Find where the given text appears and provide that cell's center as (x, y) coordinate. 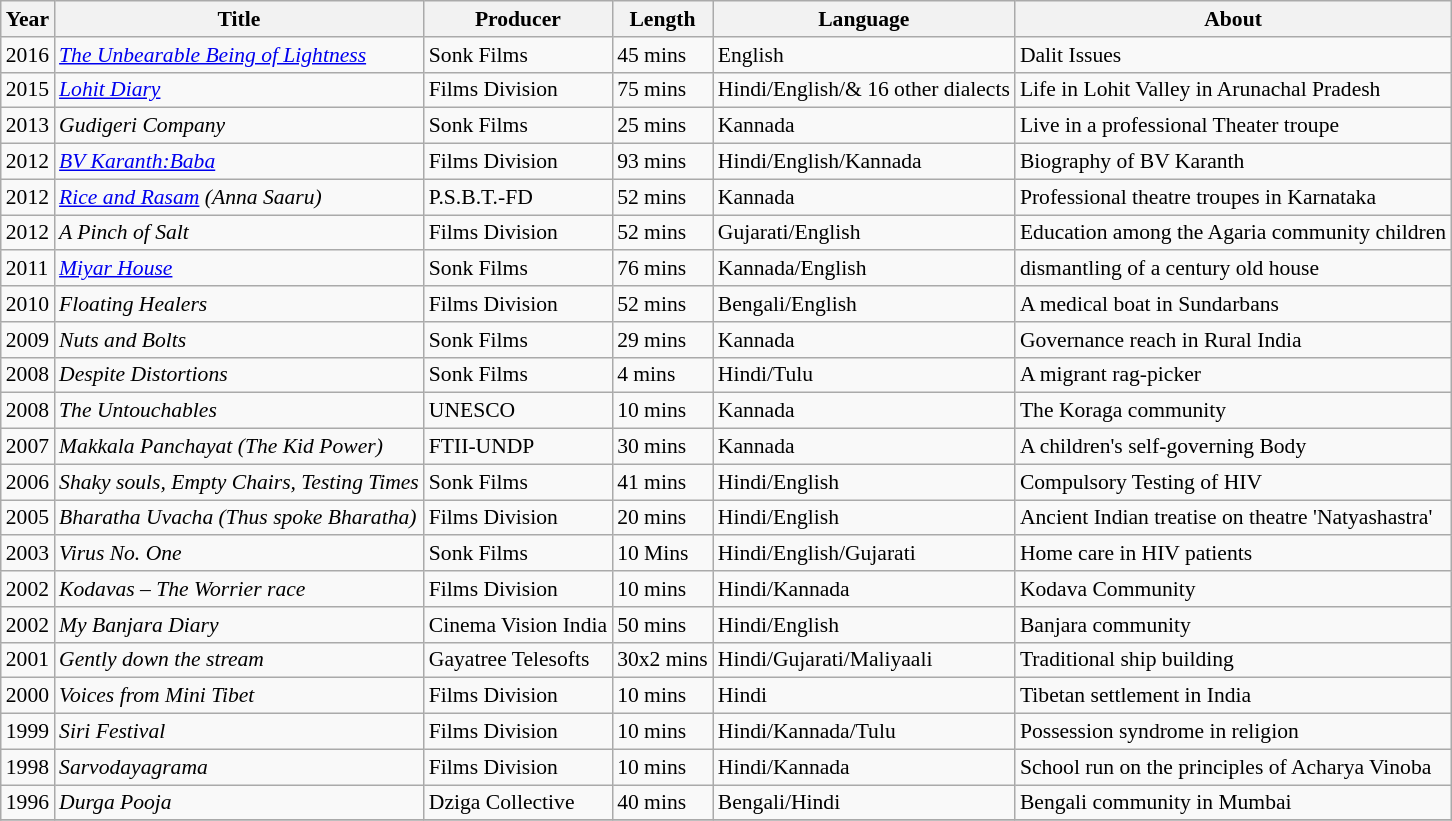
Tibetan settlement in India (1233, 696)
Despite Distortions (239, 375)
Compulsory Testing of HIV (1233, 482)
Bengali/Hindi (864, 803)
2005 (28, 518)
The Unbearable Being of Lightness (239, 55)
Hindi/English/Kannada (864, 162)
Banjara community (1233, 625)
Voices from Mini Tibet (239, 696)
P.S.B.T.-FD (518, 197)
45 mins (662, 55)
Rice and Rasam (Anna Saaru) (239, 197)
BV Karanth:Baba (239, 162)
A medical boat in Sundarbans (1233, 304)
Language (864, 19)
Hindi/Tulu (864, 375)
Gayatree Telesofts (518, 660)
Floating Healers (239, 304)
Nuts and Bolts (239, 340)
Education among the Agaria community children (1233, 233)
English (864, 55)
Professional theatre troupes in Karnataka (1233, 197)
School run on the principles of Acharya Vinoba (1233, 767)
1999 (28, 732)
1998 (28, 767)
Ancient Indian treatise on theatre 'Natyashastra' (1233, 518)
My Banjara Diary (239, 625)
Hindi/Gujarati/Maliyaali (864, 660)
Hindi/English/& 16 other dialects (864, 90)
Hindi/Kannada/Tulu (864, 732)
2003 (28, 554)
Sarvodayagrama (239, 767)
Durga Pooja (239, 803)
Gudigeri Company (239, 126)
2000 (28, 696)
Title (239, 19)
Life in Lohit Valley in Arunachal Pradesh (1233, 90)
Bengali/English (864, 304)
Makkala Panchayat (The Kid Power) (239, 447)
Cinema Vision India (518, 625)
2013 (28, 126)
1996 (28, 803)
Hindi/English/Gujarati (864, 554)
dismantling of a century old house (1233, 269)
Year (28, 19)
10 Mins (662, 554)
About (1233, 19)
30 mins (662, 447)
75 mins (662, 90)
Length (662, 19)
41 mins (662, 482)
Kodavas – The Worrier race (239, 589)
Possession syndrome in religion (1233, 732)
2007 (28, 447)
76 mins (662, 269)
A migrant rag-picker (1233, 375)
2001 (28, 660)
A Pinch of Salt (239, 233)
Bharatha Uvacha (Thus spoke Bharatha) (239, 518)
Kannada/English (864, 269)
Lohit Diary (239, 90)
Biography of BV Karanth (1233, 162)
2006 (28, 482)
Live in a professional Theater troupe (1233, 126)
20 mins (662, 518)
Shaky souls, Empty Chairs, Testing Times (239, 482)
29 mins (662, 340)
Siri Festival (239, 732)
25 mins (662, 126)
Gujarati/English (864, 233)
Hindi (864, 696)
Dziga Collective (518, 803)
2010 (28, 304)
2009 (28, 340)
Home care in HIV patients (1233, 554)
93 mins (662, 162)
Virus No. One (239, 554)
40 mins (662, 803)
FTII-UNDP (518, 447)
Governance reach in Rural India (1233, 340)
A children's self-governing Body (1233, 447)
Gently down the stream (239, 660)
Dalit Issues (1233, 55)
30x2 mins (662, 660)
Bengali community in Mumbai (1233, 803)
Traditional ship building (1233, 660)
2016 (28, 55)
UNESCO (518, 411)
Kodava Community (1233, 589)
4 mins (662, 375)
Miyar House (239, 269)
50 mins (662, 625)
2015 (28, 90)
Producer (518, 19)
The Koraga community (1233, 411)
The Untouchables (239, 411)
2011 (28, 269)
